Capture the cell that displays the provided text and extract its [x, y] central coordinate. 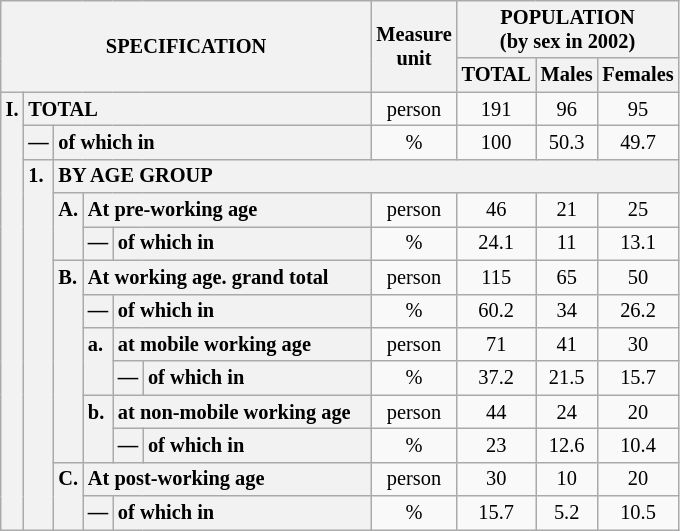
191 [496, 109]
50 [638, 277]
10.5 [638, 513]
Measure unit [414, 46]
BY AGE GROUP [366, 176]
115 [496, 277]
B. [68, 361]
I. [12, 311]
24.1 [496, 243]
13.1 [638, 243]
25 [638, 210]
1. [38, 344]
41 [567, 344]
10 [567, 479]
46 [496, 210]
24 [567, 412]
71 [496, 344]
21.5 [567, 378]
12.6 [567, 445]
34 [567, 311]
96 [567, 109]
a. [98, 360]
95 [638, 109]
b. [98, 428]
37.2 [496, 378]
at non-mobile working age [242, 412]
26.2 [638, 311]
A. [68, 226]
At working age. grand total [227, 277]
23 [496, 445]
10.4 [638, 445]
Females [638, 75]
SPECIFICATION [186, 46]
At pre-working age [227, 210]
5.2 [567, 513]
50.3 [567, 142]
100 [496, 142]
at mobile working age [242, 344]
60.2 [496, 311]
POPULATION (by sex in 2002) [568, 29]
21 [567, 210]
Males [567, 75]
11 [567, 243]
At post-working age [227, 479]
C. [68, 496]
65 [567, 277]
49.7 [638, 142]
44 [496, 412]
